Locate the cell with the specified text and output its [x, y] center coordinate. 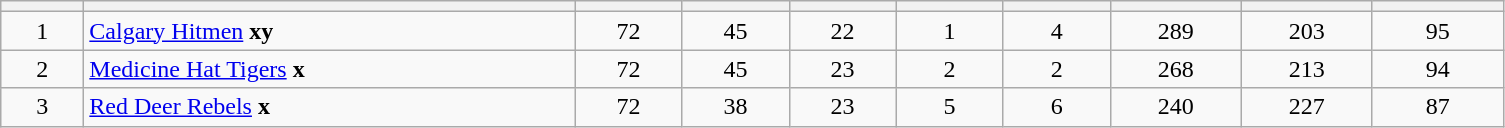
Calgary Hitmen xy [330, 31]
213 [1306, 69]
38 [736, 107]
227 [1306, 107]
268 [1176, 69]
289 [1176, 31]
Medicine Hat Tigers x [330, 69]
6 [1056, 107]
5 [950, 107]
87 [1438, 107]
95 [1438, 31]
Red Deer Rebels x [330, 107]
94 [1438, 69]
4 [1056, 31]
203 [1306, 31]
3 [42, 107]
240 [1176, 107]
22 [842, 31]
